Scan for the cell matching the given text and deliver its [X, Y] coordinate at center. 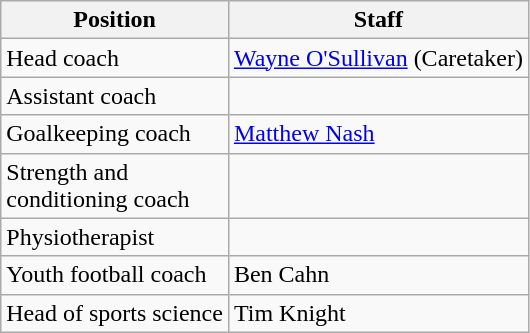
Physiotherapist [115, 237]
Matthew Nash [378, 134]
Youth football coach [115, 275]
Head coach [115, 58]
Staff [378, 20]
Head of sports science [115, 313]
Position [115, 20]
Tim Knight [378, 313]
Assistant coach [115, 96]
Strength andconditioning coach [115, 186]
Wayne O'Sullivan (Caretaker) [378, 58]
Ben Cahn [378, 275]
Goalkeeping coach [115, 134]
